Capture the cell that displays the provided text and extract its (x, y) central coordinate. 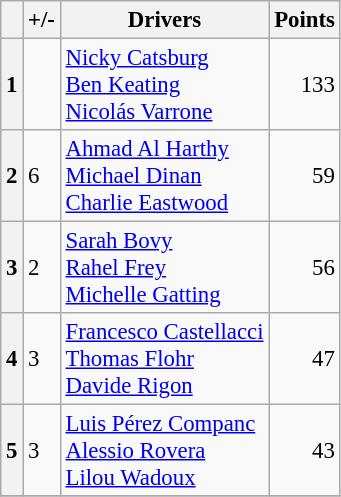
1 (12, 85)
59 (304, 176)
Nicky Catsburg Ben Keating Nicolás Varrone (164, 85)
Points (304, 20)
Luis Pérez Companc Alessio Rovera Lilou Wadoux (164, 451)
Francesco Castellacci Thomas Flohr Davide Rigon (164, 359)
6 (42, 176)
56 (304, 268)
4 (12, 359)
+/- (42, 20)
43 (304, 451)
Drivers (164, 20)
133 (304, 85)
Sarah Bovy Rahel Frey Michelle Gatting (164, 268)
47 (304, 359)
5 (12, 451)
Ahmad Al Harthy Michael Dinan Charlie Eastwood (164, 176)
